For the text-containing cell, return its midpoint in (X, Y) coordinate format. 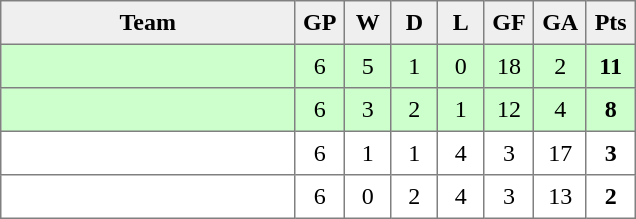
5 (368, 66)
W (368, 23)
8 (610, 110)
L (461, 23)
D (414, 23)
17 (560, 153)
Team (148, 23)
GP (320, 23)
18 (509, 66)
Pts (610, 23)
12 (509, 110)
GF (509, 23)
GA (560, 23)
13 (560, 197)
11 (610, 66)
